Capture the cell that displays the provided text and extract its (X, Y) central coordinate. 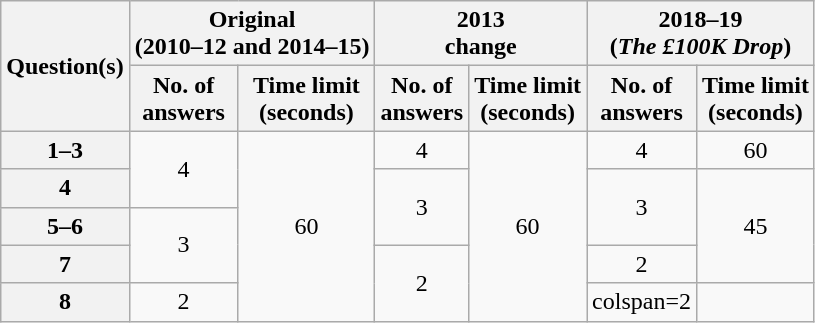
8 (65, 302)
45 (755, 226)
Original(2010–12 and 2014–15) (252, 34)
7 (65, 264)
5–6 (65, 226)
1–3 (65, 150)
2013change (481, 34)
colspan=2 (642, 302)
2018–19(The £100K Drop) (701, 34)
Question(s) (65, 66)
